Scan for the cell matching the given text and deliver its [x, y] coordinate at center. 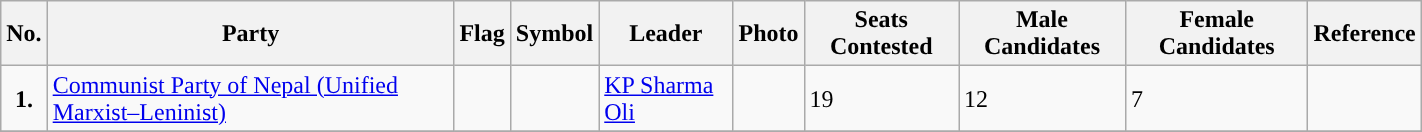
Photo [768, 34]
7 [1216, 98]
Seats Contested [881, 34]
Party [250, 34]
Reference [1364, 34]
19 [881, 98]
Female Candidates [1216, 34]
Leader [666, 34]
Symbol [554, 34]
Communist Party of Nepal (Unified Marxist–Leninist) [250, 98]
No. [24, 34]
1. [24, 98]
Flag [482, 34]
KP Sharma Oli [666, 98]
Male Candidates [1042, 34]
12 [1042, 98]
